Locate the cell with the specified text and output its [X, Y] center coordinate. 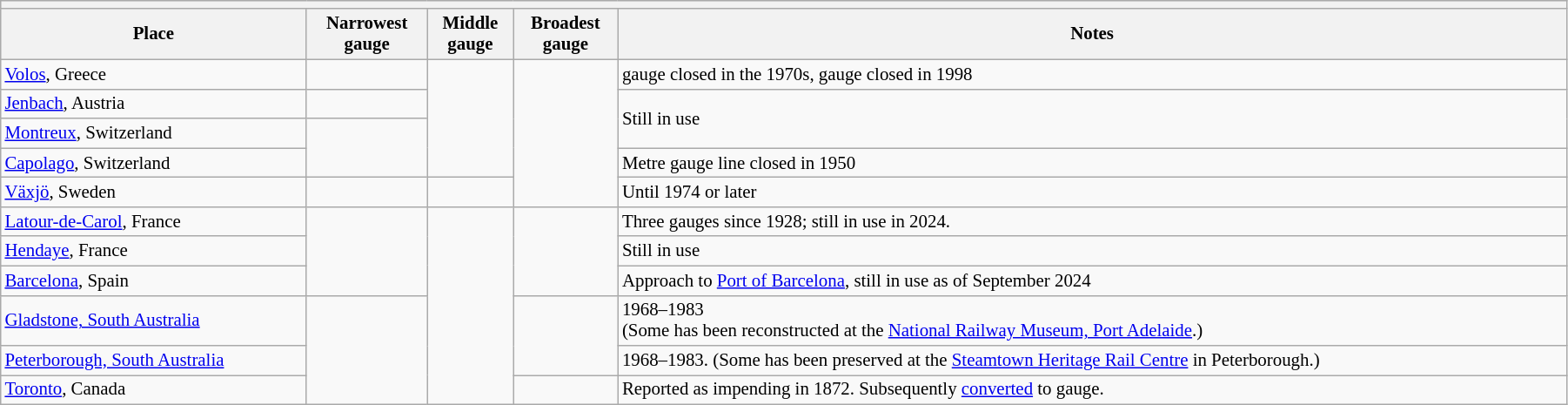
Three gauges since 1928; still in use in 2024. [1092, 222]
Växjö, Sweden [153, 192]
Barcelona, Spain [153, 280]
Broadestgauge [566, 34]
1968–1983. (Some has been preserved at the Steamtown Heritage Rail Centre in Peterborough.) [1092, 361]
Approach to Port of Barcelona, still in use as of September 2024 [1092, 280]
Capolago, Switzerland [153, 163]
Montreux, Switzerland [153, 133]
Place [153, 34]
Middlegauge [470, 34]
Reported as impending in 1872. Subsequently converted to gauge. [1092, 390]
Gladstone, South Australia [153, 321]
Narrowestgauge [367, 34]
1968–1983(Some has been reconstructed at the National Railway Museum, Port Adelaide.) [1092, 321]
Volos, Greece [153, 74]
Metre gauge line closed in 1950 [1092, 163]
Latour-de-Carol, France [153, 222]
Jenbach, Austria [153, 104]
Peterborough, South Australia [153, 361]
gauge closed in the 1970s, gauge closed in 1998 [1092, 74]
Until 1974 or later [1092, 192]
Hendaye, France [153, 251]
Toronto, Canada [153, 390]
Notes [1092, 34]
